Capture the cell that displays the provided text and extract its (X, Y) central coordinate. 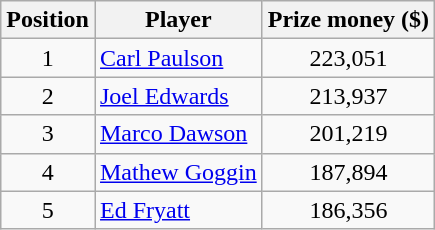
4 (48, 172)
5 (48, 210)
Mathew Goggin (178, 172)
223,051 (348, 58)
2 (48, 96)
Ed Fryatt (178, 210)
Marco Dawson (178, 134)
187,894 (348, 172)
3 (48, 134)
Player (178, 20)
Prize money ($) (348, 20)
Carl Paulson (178, 58)
Position (48, 20)
213,937 (348, 96)
1 (48, 58)
Joel Edwards (178, 96)
186,356 (348, 210)
201,219 (348, 134)
